Return (X, Y) of the center of cell containing provided text 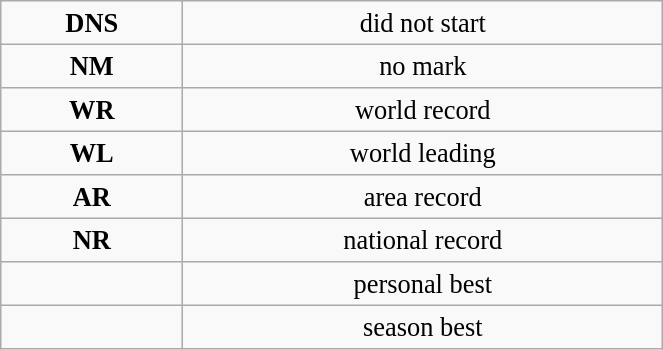
NM (92, 66)
area record (423, 197)
world record (423, 109)
season best (423, 327)
world leading (423, 153)
WR (92, 109)
NR (92, 240)
personal best (423, 284)
no mark (423, 66)
did not start (423, 22)
DNS (92, 22)
AR (92, 197)
national record (423, 240)
WL (92, 153)
